From the cell containing the given text, extract its center point as (X, Y) coordinate. 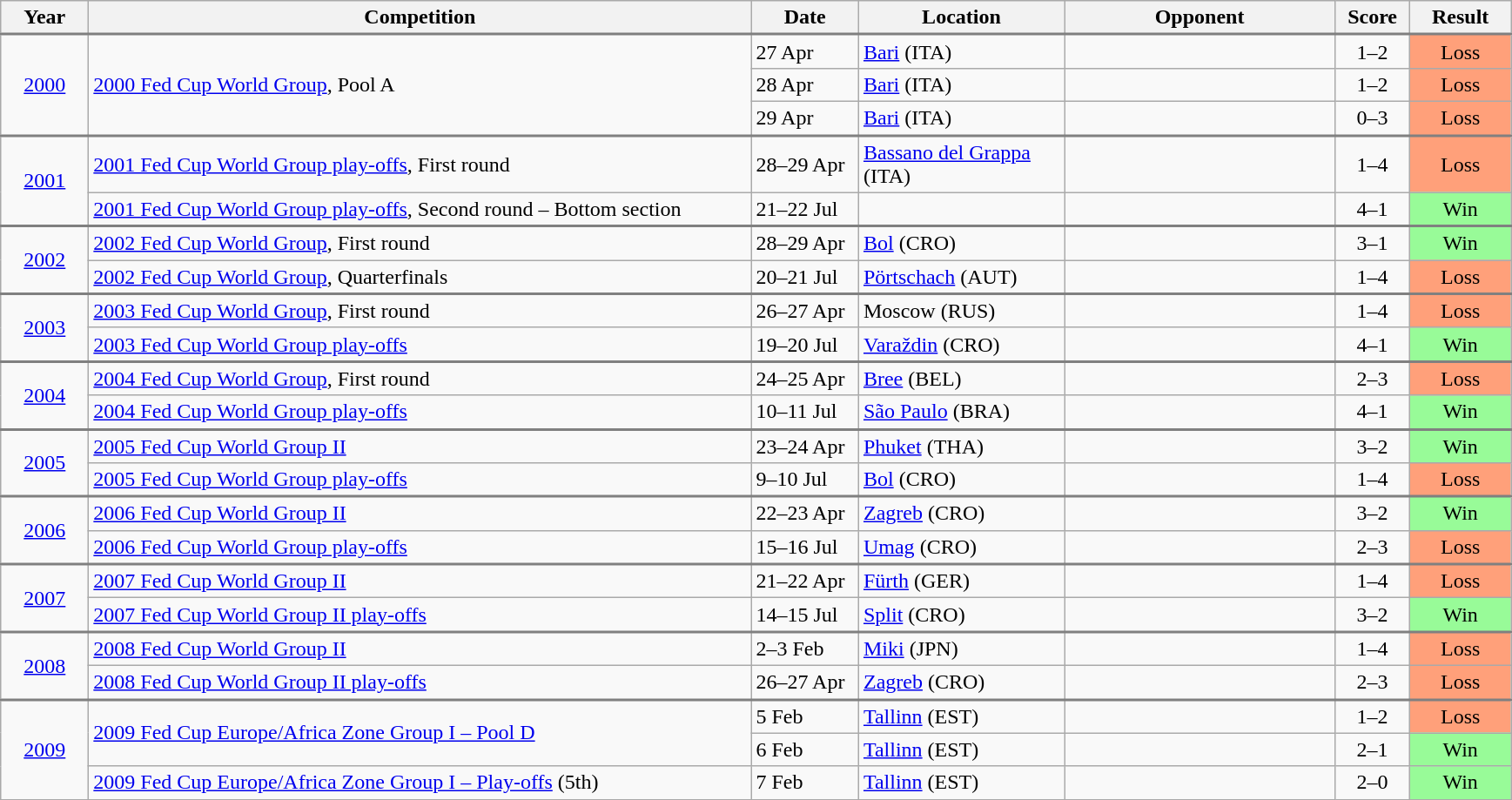
2005 Fed Cup World Group II (420, 446)
3–1 (1373, 244)
2008 Fed Cup World Group II play-offs (420, 682)
Umag (CRO) (961, 547)
2006 (45, 530)
2005 Fed Cup World Group play-offs (420, 481)
24–25 Apr (805, 378)
20–21 Jul (805, 277)
9–10 Jul (805, 481)
Date (805, 17)
2009 Fed Cup Europe/Africa Zone Group I – Play-offs (5th) (420, 783)
2007 Fed Cup World Group II (420, 582)
Moscow (RUS) (961, 312)
27 Apr (805, 52)
2006 Fed Cup World Group II (420, 514)
2005 (45, 463)
14–15 Jul (805, 615)
2002 Fed Cup World Group, Quarterfinals (420, 277)
2–3 Feb (805, 649)
Pörtschach (AUT) (961, 277)
2003 (45, 328)
22–23 Apr (805, 514)
28 Apr (805, 84)
Year (45, 17)
2009 (45, 749)
Bassano del Grappa (ITA) (961, 164)
Score (1373, 17)
2–1 (1373, 750)
2007 Fed Cup World Group II play-offs (420, 615)
19–20 Jul (805, 345)
2004 Fed Cup World Group, First round (420, 378)
2007 (45, 598)
15–16 Jul (805, 547)
2003 Fed Cup World Group play-offs (420, 345)
Location (961, 17)
2000 (45, 85)
2001 Fed Cup World Group play-offs, Second round – Bottom section (420, 209)
2002 Fed Cup World Group, First round (420, 244)
2008 Fed Cup World Group II (420, 649)
2006 Fed Cup World Group play-offs (420, 547)
2004 Fed Cup World Group play-offs (420, 413)
2001 Fed Cup World Group play-offs, First round (420, 164)
29 Apr (805, 118)
0–3 (1373, 118)
Result (1461, 17)
7 Feb (805, 783)
2001 (45, 181)
2000 Fed Cup World Group, Pool A (420, 85)
10–11 Jul (805, 413)
Phuket (THA) (961, 446)
2003 Fed Cup World Group, First round (420, 312)
Miki (JPN) (961, 649)
21–22 Jul (805, 209)
Bree (BEL) (961, 378)
23–24 Apr (805, 446)
21–22 Apr (805, 582)
Opponent (1200, 17)
Varaždin (CRO) (961, 345)
2009 Fed Cup Europe/Africa Zone Group I – Pool D (420, 733)
2002 (45, 260)
Competition (420, 17)
São Paulo (BRA) (961, 413)
2004 (45, 395)
2–0 (1373, 783)
Split (CRO) (961, 615)
Fürth (GER) (961, 582)
2008 (45, 666)
6 Feb (805, 750)
5 Feb (805, 716)
